Return the (X, Y) coordinate for the center point of the cell that contains the specified text.  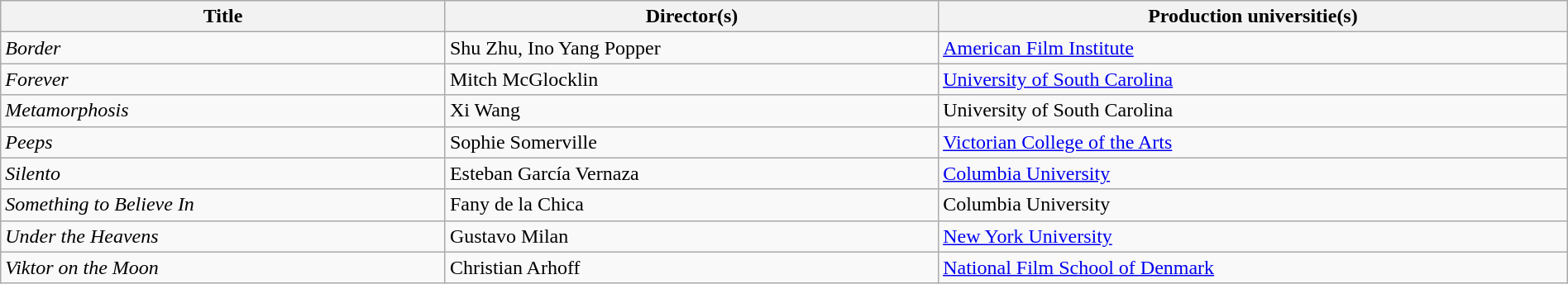
Director(s) (691, 17)
Viktor on the Moon (223, 267)
Fany de la Chica (691, 205)
Gustavo Milan (691, 236)
American Film Institute (1254, 48)
Border (223, 48)
Something to Believe In (223, 205)
Victorian College of the Arts (1254, 142)
New York University (1254, 236)
Metamorphosis (223, 111)
Esteban García Vernaza (691, 173)
National Film School of Denmark (1254, 267)
Production universitie(s) (1254, 17)
Sophie Somerville (691, 142)
Peeps (223, 142)
Forever (223, 79)
Under the Heavens (223, 236)
Mitch McGlocklin (691, 79)
Christian Arhoff (691, 267)
Title (223, 17)
Shu Zhu, Ino Yang Popper (691, 48)
Xi Wang (691, 111)
Silento (223, 173)
